Search for the cell housing the specified text and yield its (x, y) center coordinate. 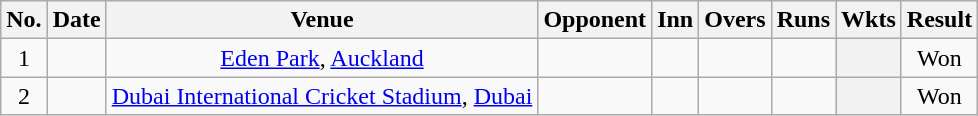
Runs (803, 20)
Opponent (595, 20)
Wkts (869, 20)
Venue (322, 20)
Inn (676, 20)
Date (76, 20)
Dubai International Cricket Stadium, Dubai (322, 96)
Eden Park, Auckland (322, 58)
1 (24, 58)
Result (939, 20)
No. (24, 20)
2 (24, 96)
Overs (735, 20)
